Find where the given text appears and provide that cell's center as (x, y) coordinate. 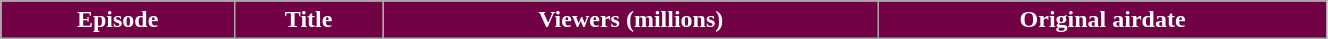
Viewers (millions) (631, 20)
Original airdate (1103, 20)
Title (308, 20)
Episode (118, 20)
